Search for the cell housing the specified text and yield its (x, y) center coordinate. 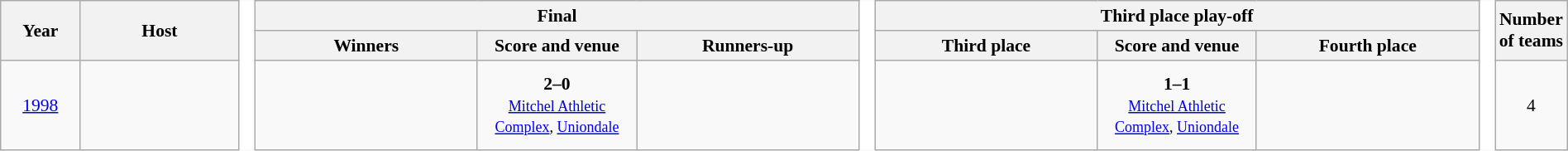
Year (41, 30)
Final (557, 16)
1998 (41, 105)
2–0Mitchel Athletic Complex, Uniondale (557, 105)
1–1 Mitchel Athletic Complex, Uniondale (1177, 105)
Fourth place (1368, 46)
Third place (986, 46)
Runners-up (748, 46)
4 (1532, 105)
Host (160, 30)
Winners (366, 46)
Number of teams (1532, 30)
Third place play-off (1177, 16)
